Capture the cell that displays the provided text and extract its (X, Y) central coordinate. 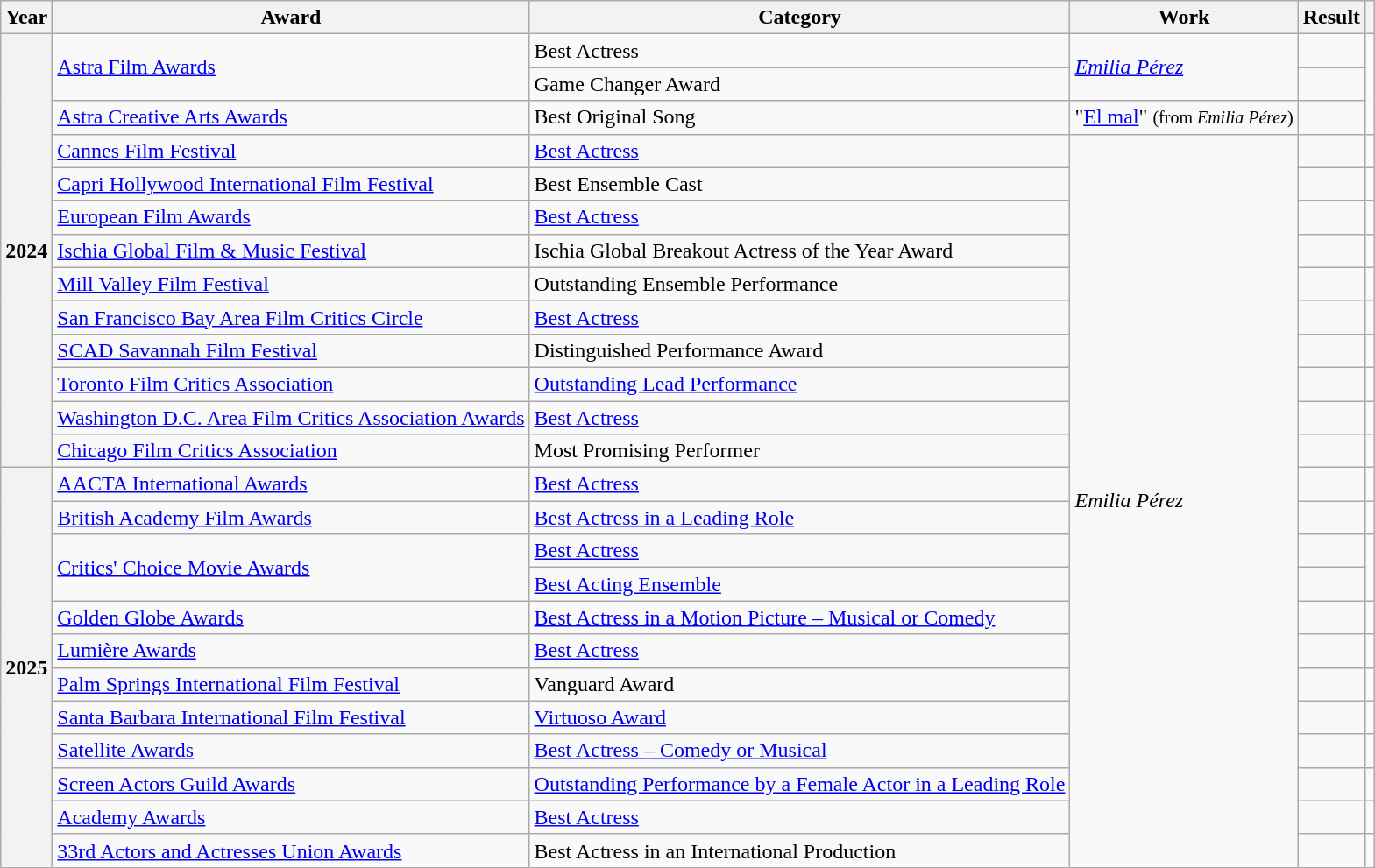
"El mal" (from Emilia Pérez) (1184, 117)
Year (26, 18)
European Film Awards (291, 217)
Capri Hollywood International Film Festival (291, 184)
Outstanding Ensemble Performance (799, 284)
Satellite Awards (291, 751)
San Francisco Bay Area Film Critics Circle (291, 317)
Best Actress in a Motion Picture – Musical or Comedy (799, 617)
Award (291, 18)
Virtuoso Award (799, 717)
Best Actress in an International Production (799, 850)
Ischia Global Film & Music Festival (291, 251)
Best Actress in a Leading Role (799, 518)
Best Actress – Comedy or Musical (799, 751)
Vanguard Award (799, 684)
Category (799, 18)
Academy Awards (291, 817)
Best Original Song (799, 117)
Santa Barbara International Film Festival (291, 717)
AACTA International Awards (291, 484)
Ischia Global Breakout Actress of the Year Award (799, 251)
Outstanding Lead Performance (799, 384)
Distinguished Performance Award (799, 350)
Toronto Film Critics Association (291, 384)
Critics' Choice Movie Awards (291, 568)
33rd Actors and Actresses Union Awards (291, 850)
SCAD Savannah Film Festival (291, 350)
British Academy Film Awards (291, 518)
Palm Springs International Film Festival (291, 684)
Cannes Film Festival (291, 151)
Astra Film Awards (291, 67)
Outstanding Performance by a Female Actor in a Leading Role (799, 784)
2025 (26, 667)
Best Ensemble Cast (799, 184)
Washington D.C. Area Film Critics Association Awards (291, 418)
Chicago Film Critics Association (291, 451)
Work (1184, 18)
Mill Valley Film Festival (291, 284)
Lumière Awards (291, 651)
Astra Creative Arts Awards (291, 117)
Result (1331, 18)
Golden Globe Awards (291, 617)
Game Changer Award (799, 84)
Most Promising Performer (799, 451)
Screen Actors Guild Awards (291, 784)
Best Acting Ensemble (799, 584)
2024 (26, 251)
